Capture the cell that displays the provided text and extract its (x, y) central coordinate. 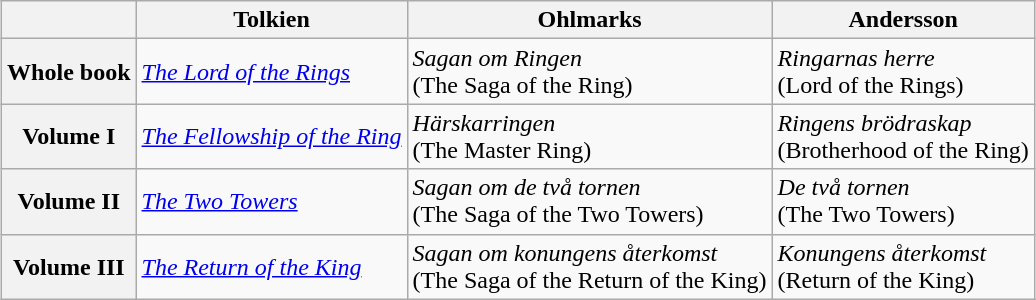
The Two Towers (272, 202)
Ohlmarks (590, 20)
Ringens brödraskap(Brotherhood of the Ring) (903, 136)
Volume I (69, 136)
Härskarringen(The Master Ring) (590, 136)
Volume III (69, 266)
Konungens återkomst(Return of the King) (903, 266)
Volume II (69, 202)
Sagan om de två tornen(The Saga of the Two Towers) (590, 202)
Andersson (903, 20)
The Return of the King (272, 266)
The Lord of the Rings (272, 72)
Sagan om Ringen(The Saga of the Ring) (590, 72)
The Fellowship of the Ring (272, 136)
Sagan om konungens återkomst(The Saga of the Return of the King) (590, 266)
Tolkien (272, 20)
Ringarnas herre(Lord of the Rings) (903, 72)
Whole book (69, 72)
De två tornen(The Two Towers) (903, 202)
